Detect which cell encompasses the target text, then output its [X, Y] center coordinate. 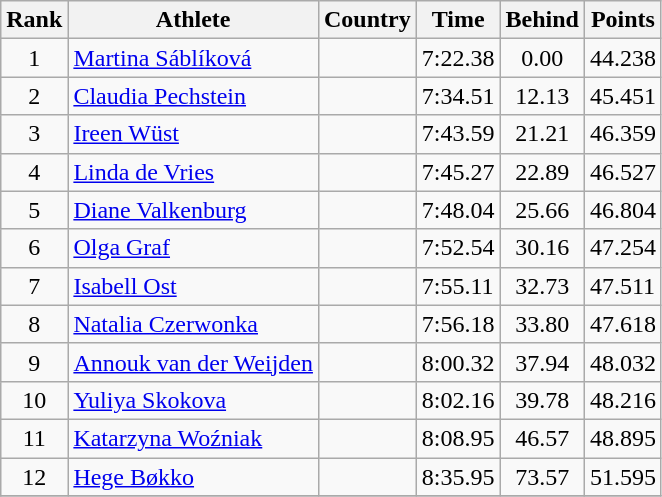
Annouk van der Weijden [194, 362]
44.238 [622, 58]
45.451 [622, 96]
48.895 [622, 438]
Linda de Vries [194, 172]
Ireen Wüst [194, 134]
7:34.51 [458, 96]
Natalia Czerwonka [194, 324]
7:45.27 [458, 172]
7:52.54 [458, 248]
2 [34, 96]
48.216 [622, 400]
46.359 [622, 134]
Rank [34, 20]
8:35.95 [458, 477]
37.94 [542, 362]
Yuliya Skokova [194, 400]
33.80 [542, 324]
47.254 [622, 248]
8:08.95 [458, 438]
30.16 [542, 248]
7:48.04 [458, 210]
22.89 [542, 172]
Martina Sáblíková [194, 58]
Country [367, 20]
1 [34, 58]
3 [34, 134]
7 [34, 286]
8:02.16 [458, 400]
47.511 [622, 286]
6 [34, 248]
21.21 [542, 134]
32.73 [542, 286]
Behind [542, 20]
11 [34, 438]
7:55.11 [458, 286]
10 [34, 400]
12.13 [542, 96]
12 [34, 477]
46.527 [622, 172]
51.595 [622, 477]
39.78 [542, 400]
Hege Bøkko [194, 477]
9 [34, 362]
7:22.38 [458, 58]
8 [34, 324]
48.032 [622, 362]
Time [458, 20]
8:00.32 [458, 362]
Isabell Ost [194, 286]
Athlete [194, 20]
Olga Graf [194, 248]
5 [34, 210]
7:43.59 [458, 134]
Points [622, 20]
4 [34, 172]
46.57 [542, 438]
7:56.18 [458, 324]
46.804 [622, 210]
25.66 [542, 210]
Diane Valkenburg [194, 210]
0.00 [542, 58]
Katarzyna Woźniak [194, 438]
73.57 [542, 477]
47.618 [622, 324]
Claudia Pechstein [194, 96]
